Scan for the cell matching the given text and deliver its [X, Y] coordinate at center. 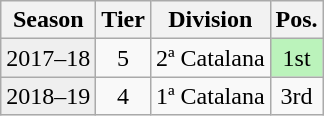
2017–18 [48, 58]
4 [124, 96]
3rd [296, 96]
1ª Catalana [210, 96]
5 [124, 58]
Pos. [296, 20]
Tier [124, 20]
Season [48, 20]
1st [296, 58]
2ª Catalana [210, 58]
Division [210, 20]
2018–19 [48, 96]
